Scan for the cell matching the given text and deliver its (X, Y) coordinate at center. 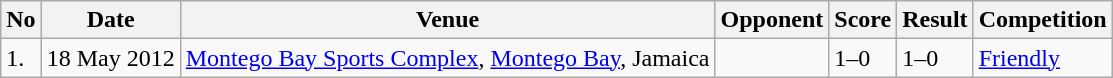
Montego Bay Sports Complex, Montego Bay, Jamaica (448, 58)
Score (863, 20)
Result (935, 20)
Friendly (1042, 58)
1. (21, 58)
Venue (448, 20)
Date (110, 20)
18 May 2012 (110, 58)
No (21, 20)
Opponent (772, 20)
Competition (1042, 20)
